Determine the [X, Y] coordinate at the center of the cell enclosing the given text.  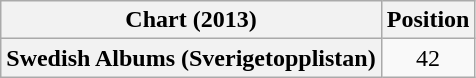
42 [428, 58]
Position [428, 20]
Swedish Albums (Sverigetopplistan) [191, 58]
Chart (2013) [191, 20]
